Return the (X, Y) coordinate for the center point of the cell that contains the specified text.  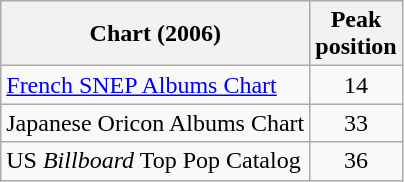
36 (356, 161)
14 (356, 85)
33 (356, 123)
Japanese Oricon Albums Chart (156, 123)
US Billboard Top Pop Catalog (156, 161)
French SNEP Albums Chart (156, 85)
Peakposition (356, 34)
Chart (2006) (156, 34)
